For the text-containing cell, return its midpoint in [x, y] coordinate format. 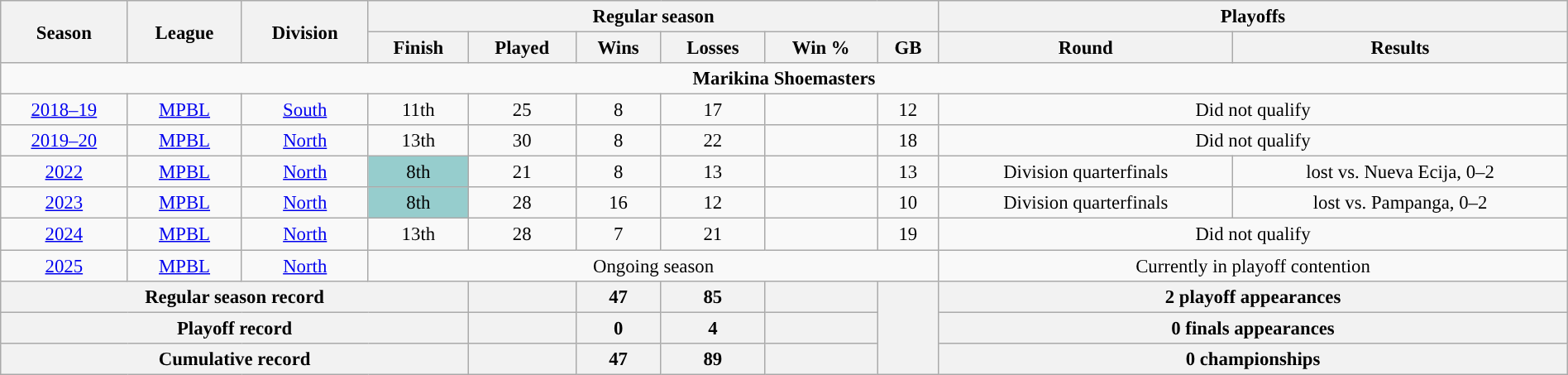
Playoff record [235, 328]
2025 [65, 266]
Marikina Shoemasters [784, 79]
0 championships [1253, 358]
2019–20 [65, 141]
25 [522, 110]
Cumulative record [235, 358]
South [304, 110]
Regular season [653, 17]
2018–19 [65, 110]
89 [713, 358]
Results [1400, 48]
Round [1086, 48]
lost vs. Nueva Ecija, 0–2 [1400, 172]
11th [418, 110]
2024 [65, 234]
Losses [713, 48]
10 [908, 203]
85 [713, 296]
Finish [418, 48]
0 finals appearances [1253, 328]
30 [522, 141]
Division [304, 31]
22 [713, 141]
lost vs. Pampanga, 0–2 [1400, 203]
2022 [65, 172]
Season [65, 31]
18 [908, 141]
7 [619, 234]
Currently in playoff contention [1253, 266]
2023 [65, 203]
4 [713, 328]
0 [619, 328]
Played [522, 48]
Win % [821, 48]
Ongoing season [653, 266]
Regular season record [235, 296]
19 [908, 234]
17 [713, 110]
2 playoff appearances [1253, 296]
GB [908, 48]
Playoffs [1253, 17]
16 [619, 203]
Wins [619, 48]
League [184, 31]
